For the text-containing cell, return its midpoint in [X, Y] coordinate format. 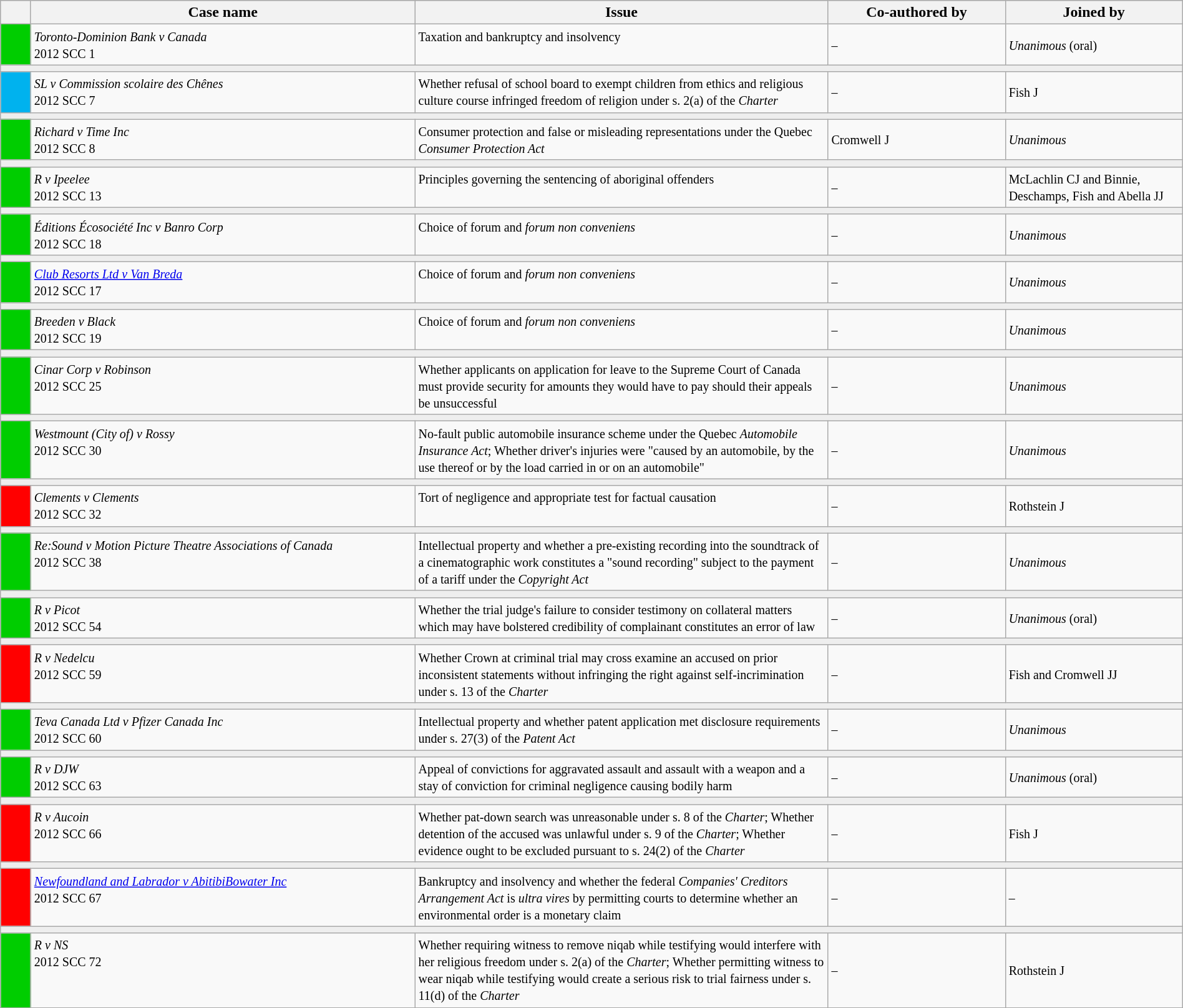
SL v Commission scolaire des Chênes 2012 SCC 7 [223, 92]
R v Aucoin 2012 SCC 66 [223, 833]
Cromwell J [917, 140]
Case name [223, 12]
Tort of negligence and appropriate test for factual causation [621, 506]
Re:Sound v Motion Picture Theatre Associations of Canada 2012 SCC 38 [223, 562]
Taxation and bankruptcy and insolvency [621, 45]
Teva Canada Ltd v Pfizer Canada Inc 2012 SCC 60 [223, 729]
R v NS 2012 SCC 72 [223, 970]
Toronto-Dominion Bank v Canada 2012 SCC 1 [223, 45]
Westmount (City of) v Rossy 2012 SCC 30 [223, 450]
Appeal of convictions for aggravated assault and assault with a weapon and a stay of conviction for criminal negligence causing bodily harm [621, 778]
R v Nedelcu 2012 SCC 59 [223, 673]
Intellectual property and whether patent application met disclosure requirements under s. 27(3) of the Patent Act [621, 729]
Joined by [1094, 12]
Cinar Corp v Robinson 2012 SCC 25 [223, 386]
Clements v Clements 2012 SCC 32 [223, 506]
R v DJW 2012 SCC 63 [223, 778]
R v Ipeelee 2012 SCC 13 [223, 187]
Breeden v Black 2012 SCC 19 [223, 330]
Consumer protection and false or misleading representations under the Quebec Consumer Protection Act [621, 140]
Newfoundland and Labrador v AbitibiBowater Inc 2012 SCC 67 [223, 898]
Co-authored by [917, 12]
Principles governing the sentencing of aboriginal offenders [621, 187]
Richard v Time Inc 2012 SCC 8 [223, 140]
McLachlin CJ and Binnie, Deschamps, Fish and Abella JJ [1094, 187]
R v Picot 2012 SCC 54 [223, 618]
Fish and Cromwell JJ [1094, 673]
Issue [621, 12]
Club Resorts Ltd v Van Breda 2012 SCC 17 [223, 282]
Éditions Écosociété Inc v Banro Corp 2012 SCC 18 [223, 235]
